Locate the cell with the specified text and output its (x, y) center coordinate. 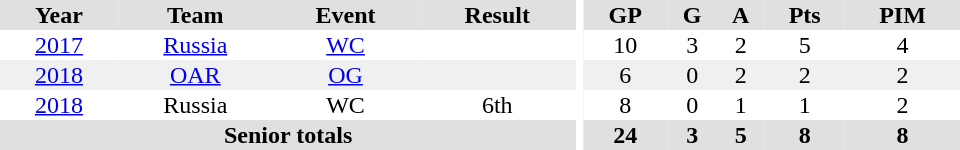
Senior totals (288, 135)
Result (497, 15)
A (740, 15)
Event (346, 15)
Pts (804, 15)
2017 (59, 45)
6th (497, 105)
G (692, 15)
PIM (902, 15)
OAR (196, 75)
Year (59, 15)
10 (625, 45)
4 (902, 45)
OG (346, 75)
6 (625, 75)
24 (625, 135)
GP (625, 15)
Team (196, 15)
